Search for the cell housing the specified text and yield its (x, y) center coordinate. 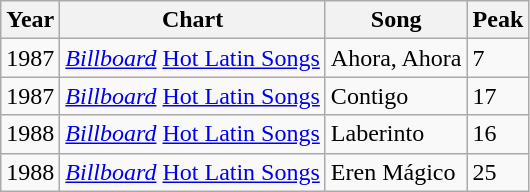
25 (498, 172)
7 (498, 58)
Chart (193, 20)
17 (498, 96)
Year (30, 20)
Song (396, 20)
Laberinto (396, 134)
16 (498, 134)
Peak (498, 20)
Eren Mágico (396, 172)
Ahora, Ahora (396, 58)
Contigo (396, 96)
